Pinpoint the cell where the given text exists, returning its [x, y] midpoint coordinate. 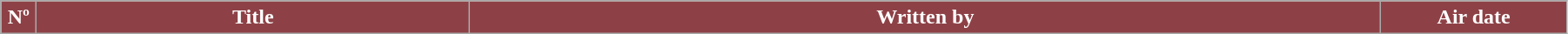
Air date [1474, 17]
Written by [926, 17]
Nº [19, 17]
Title [253, 17]
